Identify which cell holds the provided text, then report its (X, Y) central coordinate. 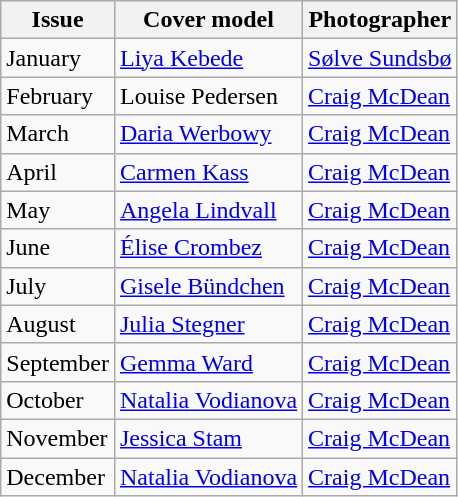
Liya Kebede (208, 58)
July (58, 286)
April (58, 172)
September (58, 362)
Julia Stegner (208, 324)
Élise Crombez (208, 248)
Cover model (208, 20)
Jessica Stam (208, 438)
Photographer (380, 20)
Issue (58, 20)
November (58, 438)
Angela Lindvall (208, 210)
May (58, 210)
October (58, 400)
January (58, 58)
March (58, 134)
Carmen Kass (208, 172)
February (58, 96)
Gemma Ward (208, 362)
Daria Werbowy (208, 134)
December (58, 477)
Gisele Bündchen (208, 286)
June (58, 248)
Sølve Sundsbø (380, 58)
Louise Pedersen (208, 96)
August (58, 324)
